For the text-containing cell, return its midpoint in (X, Y) coordinate format. 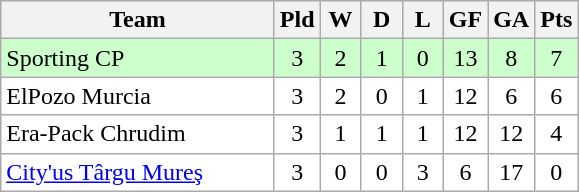
D (382, 20)
7 (556, 58)
ElPozo Murcia (138, 96)
Pld (297, 20)
13 (465, 58)
Team (138, 20)
Era-Pack Chrudim (138, 134)
Sporting CP (138, 58)
City'us Târgu Mureş (138, 172)
L (422, 20)
GA (512, 20)
17 (512, 172)
GF (465, 20)
8 (512, 58)
W (340, 20)
Pts (556, 20)
4 (556, 134)
